Determine the [X, Y] coordinate at the center of the cell enclosing the given text.  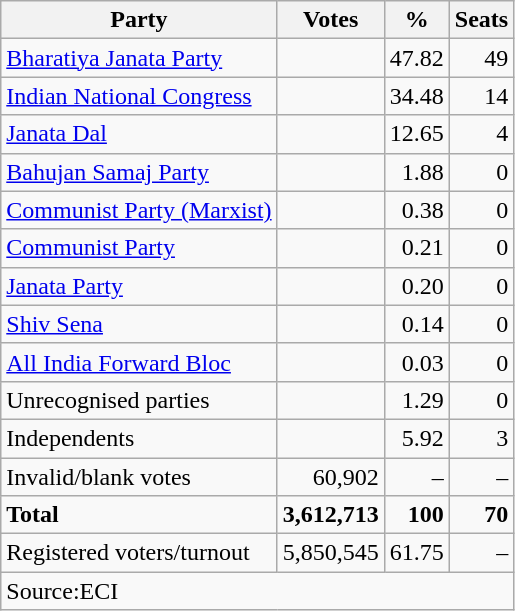
Janata Dal [139, 134]
1.88 [416, 172]
Communist Party (Marxist) [139, 210]
Seats [481, 20]
47.82 [416, 58]
100 [416, 515]
61.75 [416, 553]
Communist Party [139, 248]
Votes [330, 20]
49 [481, 58]
14 [481, 96]
0.20 [416, 286]
1.29 [416, 400]
Shiv Sena [139, 324]
% [416, 20]
Bahujan Samaj Party [139, 172]
3,612,713 [330, 515]
Bharatiya Janata Party [139, 58]
Total [139, 515]
5,850,545 [330, 553]
0.38 [416, 210]
All India Forward Bloc [139, 362]
Party [139, 20]
5.92 [416, 438]
60,902 [330, 477]
Invalid/blank votes [139, 477]
12.65 [416, 134]
0.03 [416, 362]
0.21 [416, 248]
Source:ECI [258, 591]
3 [481, 438]
0.14 [416, 324]
Independents [139, 438]
Registered voters/turnout [139, 553]
4 [481, 134]
Indian National Congress [139, 96]
Unrecognised parties [139, 400]
Janata Party [139, 286]
34.48 [416, 96]
70 [481, 515]
